Capture the cell that displays the provided text and extract its [X, Y] central coordinate. 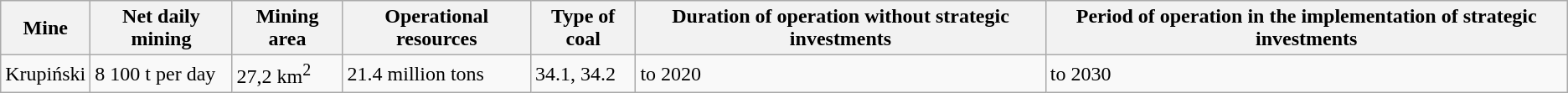
Type of coal [583, 28]
Krupiński [45, 74]
Mining area [287, 28]
Duration of operation without strategic investments [841, 28]
Operational resources [437, 28]
Period of operation in the implementation of strategic investments [1307, 28]
21.4 million tons [437, 74]
34.1, 34.2 [583, 74]
to 2020 [841, 74]
Net daily mining [161, 28]
27,2 km2 [287, 74]
8 100 t per day [161, 74]
to 2030 [1307, 74]
Mine [45, 28]
